Scan for the cell matching the given text and deliver its (x, y) coordinate at center. 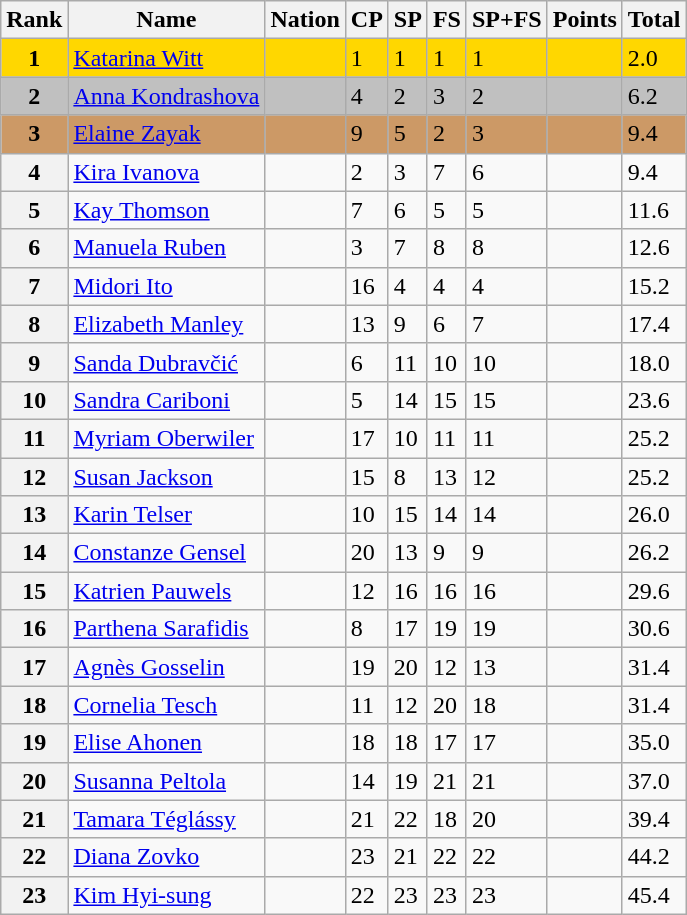
Elizabeth Manley (166, 324)
Manuela Ruben (166, 248)
Myriam Oberwiler (166, 438)
11.6 (654, 210)
Total (654, 20)
15.2 (654, 286)
26.2 (654, 553)
30.6 (654, 629)
Constanze Gensel (166, 553)
Susan Jackson (166, 477)
29.6 (654, 591)
Susanna Peltola (166, 781)
CP (366, 20)
Sanda Dubravčić (166, 362)
Nation (305, 20)
35.0 (654, 743)
Anna Kondrashova (166, 96)
Elaine Zayak (166, 134)
Sandra Cariboni (166, 400)
Kay Thomson (166, 210)
17.4 (654, 324)
Rank (34, 20)
Katarina Witt (166, 58)
12.6 (654, 248)
Points (584, 20)
26.0 (654, 515)
Karin Telser (166, 515)
44.2 (654, 857)
SP (408, 20)
Parthena Sarafidis (166, 629)
FS (446, 20)
18.0 (654, 362)
Kim Hyi-sung (166, 895)
39.4 (654, 819)
23.6 (654, 400)
37.0 (654, 781)
Midori Ito (166, 286)
Katrien Pauwels (166, 591)
SP+FS (506, 20)
6.2 (654, 96)
Cornelia Tesch (166, 705)
Agnès Gosselin (166, 667)
Name (166, 20)
Diana Zovko (166, 857)
2.0 (654, 58)
Kira Ivanova (166, 172)
Elise Ahonen (166, 743)
Tamara Téglássy (166, 819)
45.4 (654, 895)
